Return the [X, Y] coordinate for the center point of the cell that contains the specified text.  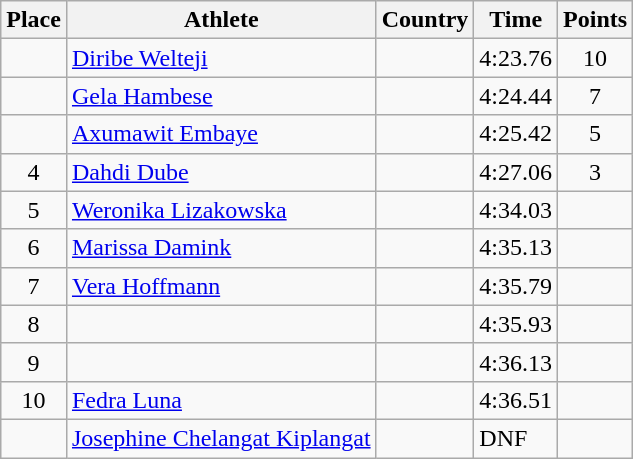
8 [34, 324]
Vera Hoffmann [221, 286]
Athlete [221, 20]
Place [34, 20]
4:36.51 [516, 400]
DNF [516, 438]
Josephine Chelangat Kiplangat [221, 438]
4:35.93 [516, 324]
4:24.44 [516, 96]
9 [34, 362]
4:35.13 [516, 248]
4:23.76 [516, 58]
6 [34, 248]
4:27.06 [516, 172]
Fedra Luna [221, 400]
Diribe Welteji [221, 58]
4 [34, 172]
4:34.03 [516, 210]
4:35.79 [516, 286]
Dahdi Dube [221, 172]
4:25.42 [516, 134]
3 [596, 172]
4:36.13 [516, 362]
Weronika Lizakowska [221, 210]
Time [516, 20]
Marissa Damink [221, 248]
Axumawit Embaye [221, 134]
Gela Hambese [221, 96]
Points [596, 20]
Country [425, 20]
